Locate the cell with the specified text and output its (X, Y) center coordinate. 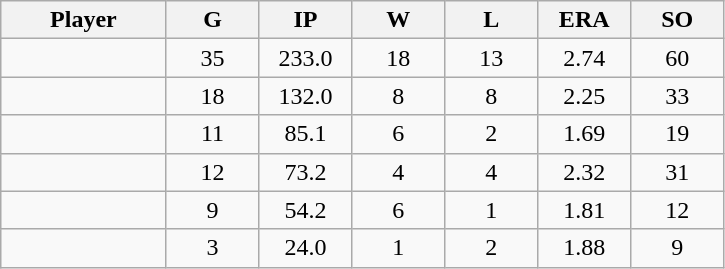
1.69 (584, 134)
19 (678, 134)
132.0 (306, 96)
54.2 (306, 210)
233.0 (306, 58)
IP (306, 20)
G (212, 20)
60 (678, 58)
2.32 (584, 172)
2.25 (584, 96)
1.81 (584, 210)
ERA (584, 20)
Player (84, 20)
33 (678, 96)
3 (212, 248)
W (398, 20)
73.2 (306, 172)
1.88 (584, 248)
31 (678, 172)
2.74 (584, 58)
L (492, 20)
SO (678, 20)
35 (212, 58)
13 (492, 58)
85.1 (306, 134)
24.0 (306, 248)
11 (212, 134)
